Return [x, y] of the center of cell containing provided text 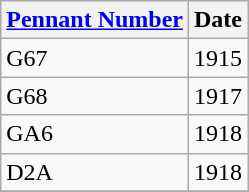
1915 [218, 58]
G67 [95, 58]
GA6 [95, 134]
Date [218, 20]
G68 [95, 96]
D2A [95, 172]
Pennant Number [95, 20]
1917 [218, 96]
